Extract the [x, y] coordinate from the center of the cell holding the provided text.  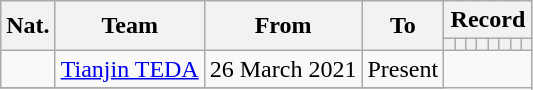
Record [488, 20]
From [283, 26]
Present [403, 69]
Nat. [28, 26]
To [403, 26]
Tianjin TEDA [130, 69]
Team [130, 26]
26 March 2021 [283, 69]
